From the cell containing the given text, extract its center point as (x, y) coordinate. 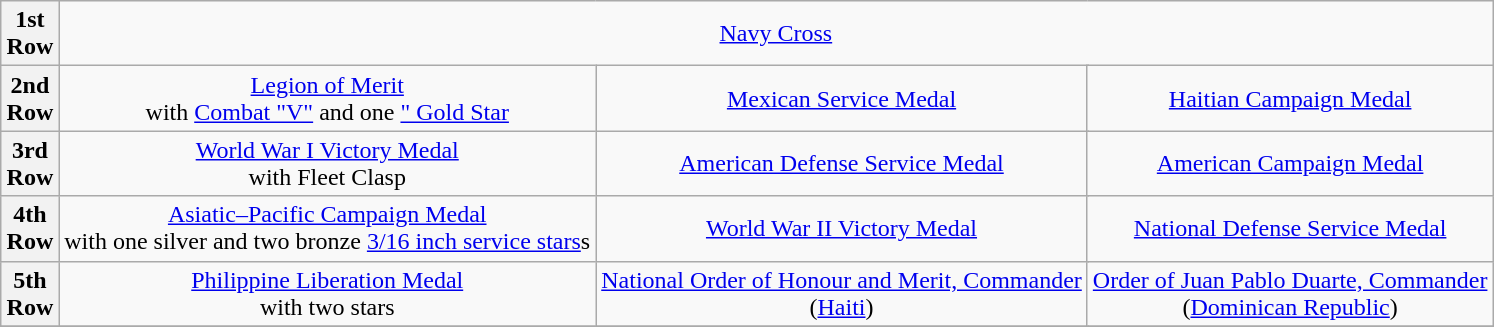
Mexican Service Medal (842, 98)
World War II Victory Medal (842, 228)
5th Row (30, 294)
Asiatic–Pacific Campaign Medal with one silver and two bronze 3/16 inch service starss (328, 228)
4th Row (30, 228)
World War I Victory Medal with Fleet Clasp (328, 164)
National Defense Service Medal (1290, 228)
Order of Juan Pablo Duarte, Commander (Dominican Republic) (1290, 294)
Haitian Campaign Medal (1290, 98)
Legion of Merit with Combat "V" and one " Gold Star (328, 98)
American Campaign Medal (1290, 164)
3rd Row (30, 164)
National Order of Honour and Merit, Commander (Haiti) (842, 294)
1st Row (30, 34)
American Defense Service Medal (842, 164)
Navy Cross (776, 34)
Philippine Liberation Medal with two stars (328, 294)
2nd Row (30, 98)
